Identify which cell holds the provided text, then report its [X, Y] central coordinate. 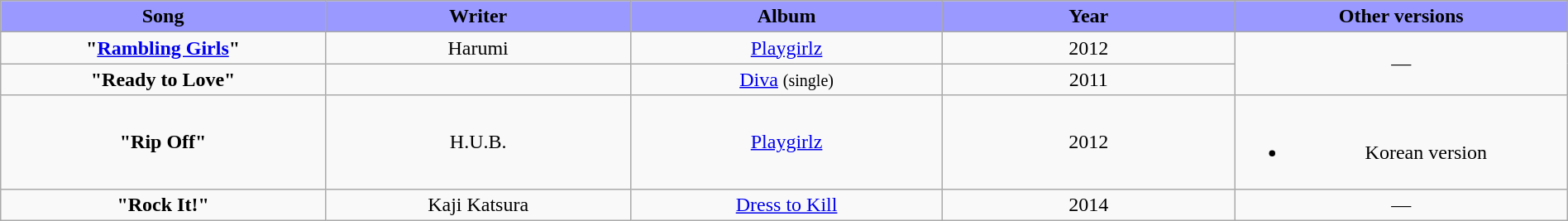
Other versions [1401, 17]
Dress to Kill [786, 204]
Korean version [1401, 142]
Harumi [478, 48]
Year [1088, 17]
2011 [1088, 79]
H.U.B. [478, 142]
"Rambling Girls" [164, 48]
Writer [478, 17]
"Ready to Love" [164, 79]
Song [164, 17]
"Rock It!" [164, 204]
Diva (single) [786, 79]
"Rip Off" [164, 142]
Album [786, 17]
Kaji Katsura [478, 204]
2014 [1088, 204]
